For the text-containing cell, return its midpoint in (x, y) coordinate format. 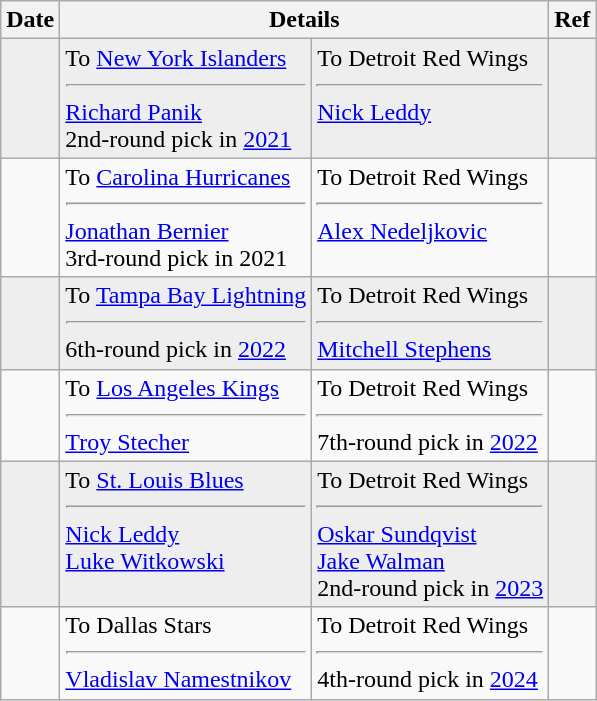
To Detroit Red WingsMitchell Stephens (430, 323)
To Dallas StarsVladislav Namestnikov (186, 653)
To Carolina HurricanesJonathan Bernier3rd-round pick in 2021 (186, 218)
Details (304, 20)
To Detroit Red WingsOskar SundqvistJake Walman2nd-round pick in 2023 (430, 534)
To Detroit Red Wings7th-round pick in 2022 (430, 415)
To New York IslandersRichard Panik2nd-round pick in 2021 (186, 98)
To Detroit Red WingsNick Leddy (430, 98)
To Detroit Red Wings4th-round pick in 2024 (430, 653)
Ref (572, 20)
To St. Louis BluesNick LeddyLuke Witkowski (186, 534)
Date (30, 20)
To Detroit Red WingsAlex Nedeljkovic (430, 218)
To Los Angeles KingsTroy Stecher (186, 415)
To Tampa Bay Lightning6th-round pick in 2022 (186, 323)
